Provide the (X, Y) coordinate of the cell's center where the given text is located.  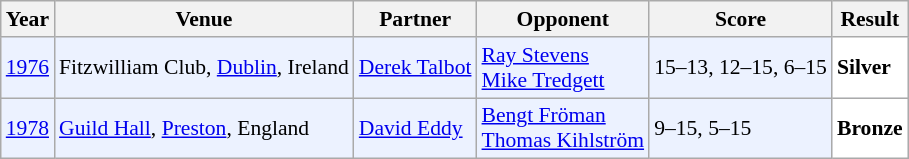
1978 (28, 128)
Score (740, 19)
Year (28, 19)
Opponent (564, 19)
Ray Stevens Mike Tredgett (564, 68)
9–15, 5–15 (740, 128)
Result (870, 19)
1976 (28, 68)
Silver (870, 68)
Bronze (870, 128)
Fitzwilliam Club, Dublin, Ireland (204, 68)
Guild Hall, Preston, England (204, 128)
Partner (416, 19)
Venue (204, 19)
Derek Talbot (416, 68)
Bengt Fröman Thomas Kihlström (564, 128)
15–13, 12–15, 6–15 (740, 68)
David Eddy (416, 128)
